Return (x, y) of the center of cell containing provided text 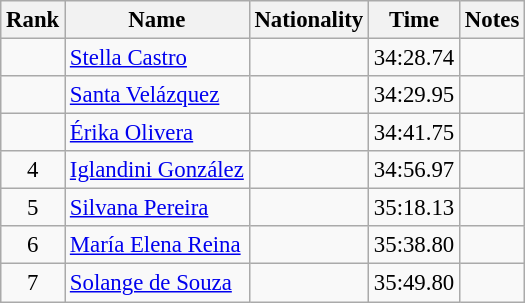
Notes (492, 20)
7 (33, 283)
Name (158, 20)
34:29.95 (414, 95)
Stella Castro (158, 58)
34:56.97 (414, 170)
4 (33, 170)
María Elena Reina (158, 245)
6 (33, 245)
Time (414, 20)
5 (33, 208)
35:18.13 (414, 208)
Érika Olivera (158, 133)
34:41.75 (414, 133)
34:28.74 (414, 58)
Iglandini González (158, 170)
Rank (33, 20)
35:49.80 (414, 283)
Solange de Souza (158, 283)
Nationality (308, 20)
Santa Velázquez (158, 95)
Silvana Pereira (158, 208)
35:38.80 (414, 245)
